Find where the given text appears and provide that cell's center as (X, Y) coordinate. 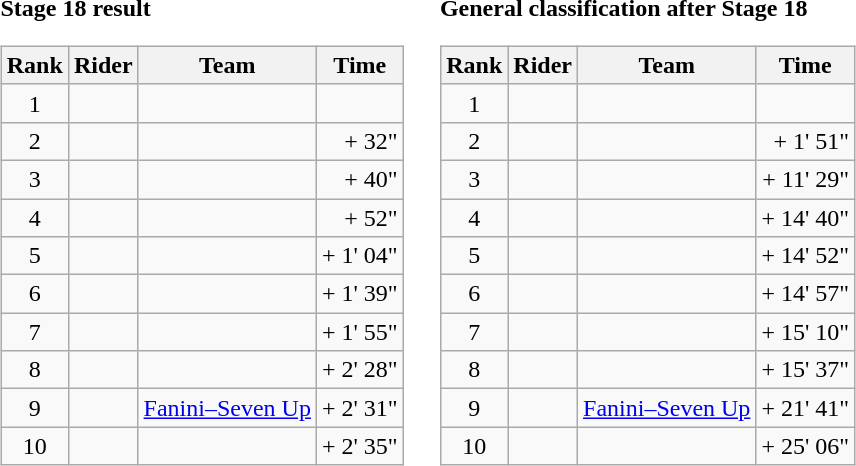
+ 15' 10" (806, 332)
+ 1' 04" (360, 256)
+ 14' 57" (806, 294)
+ 25' 06" (806, 446)
+ 2' 35" (360, 446)
+ 1' 39" (360, 294)
+ 14' 40" (806, 217)
+ 1' 55" (360, 332)
+ 2' 28" (360, 370)
+ 2' 31" (360, 408)
+ 21' 41" (806, 408)
+ 14' 52" (806, 256)
+ 32" (360, 141)
+ 11' 29" (806, 179)
+ 1' 51" (806, 141)
+ 40" (360, 179)
+ 52" (360, 217)
+ 15' 37" (806, 370)
